Find where the given text appears and provide that cell's center as (x, y) coordinate. 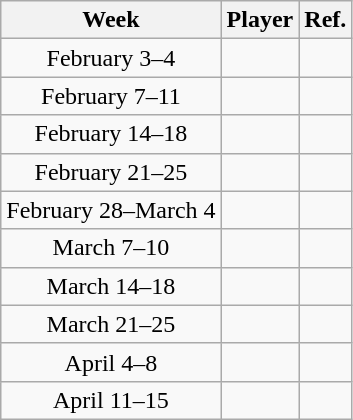
February 14–18 (111, 134)
March 14–18 (111, 286)
March 7–10 (111, 248)
April 4–8 (111, 362)
February 28–March 4 (111, 210)
March 21–25 (111, 324)
Week (111, 20)
April 11–15 (111, 400)
Ref. (326, 20)
February 21–25 (111, 172)
February 3–4 (111, 58)
February 7–11 (111, 96)
Player (260, 20)
